Identify which cell holds the provided text, then report its [X, Y] central coordinate. 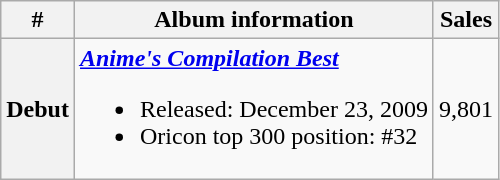
Debut [38, 109]
Album information [254, 20]
Anime's Compilation BestReleased: December 23, 2009Oricon top 300 position: #32 [254, 109]
# [38, 20]
9,801 [466, 109]
Sales [466, 20]
